Return (X, Y) of the center of cell containing provided text 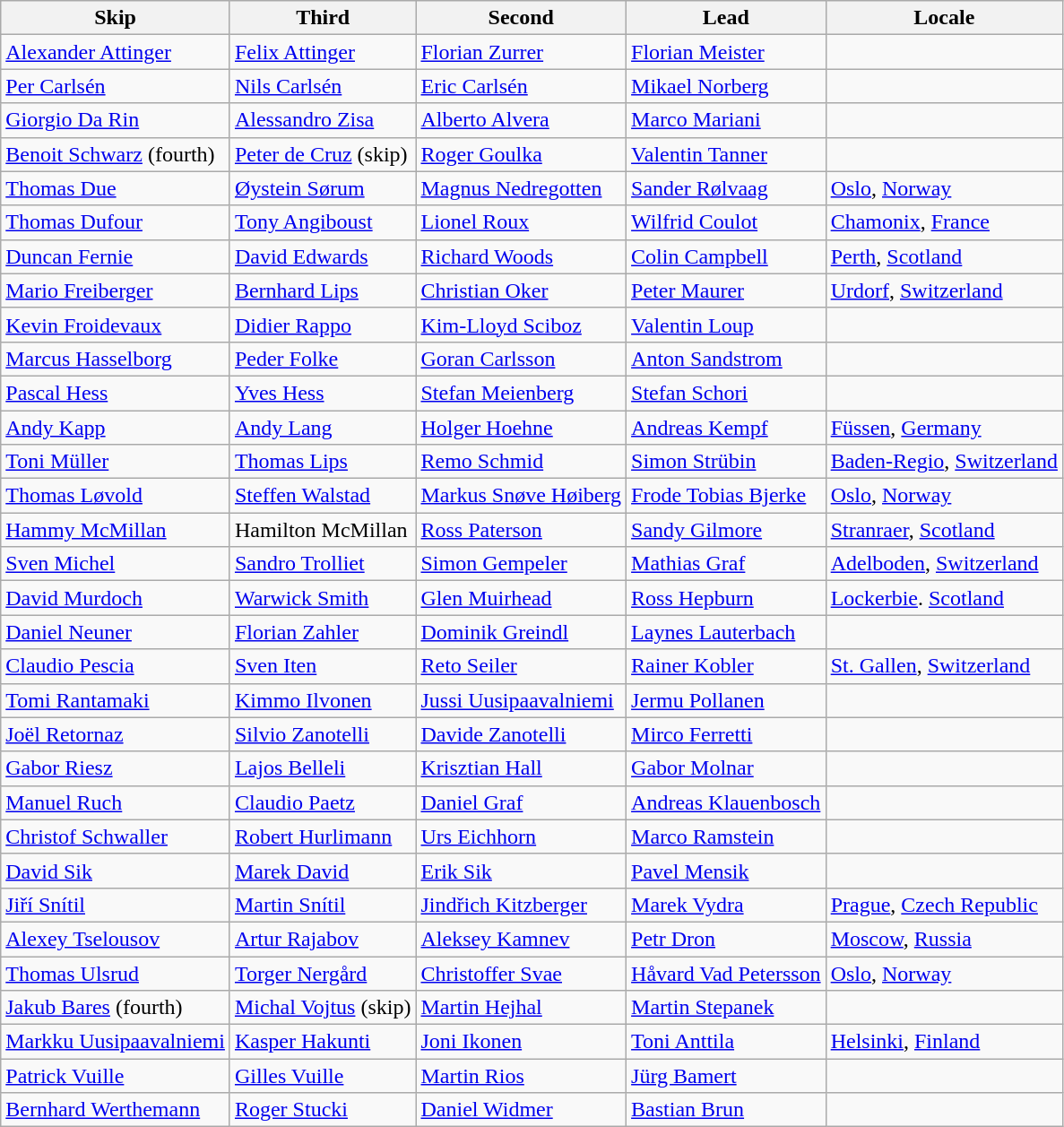
Gilles Vuille (323, 1076)
Joël Retornaz (116, 734)
Reto Seiler (522, 666)
Stefan Meienberg (522, 393)
Marek Vydra (726, 905)
Adelboden, Switzerland (944, 564)
Prague, Czech Republic (944, 905)
Toni Müller (116, 462)
Füssen, Germany (944, 428)
Valentin Loup (726, 325)
Gabor Riesz (116, 768)
Baden-Regio, Switzerland (944, 462)
Daniel Graf (522, 802)
Sven Michel (116, 564)
Thomas Dufour (116, 222)
Tomi Rantamaki (116, 700)
Mikael Norberg (726, 86)
Martin Stepanek (726, 1008)
St. Gallen, Switzerland (944, 666)
Marcus Hasselborg (116, 359)
Stefan Schori (726, 393)
Erik Sik (522, 871)
Jürg Bamert (726, 1076)
Richard Woods (522, 256)
Simon Gempeler (522, 564)
Urs Eichhorn (522, 837)
Peder Folke (323, 359)
Giorgio Da Rin (116, 120)
Locale (944, 18)
Aleksey Kamnev (522, 939)
Thomas Lips (323, 462)
Nils Carlsén (323, 86)
Stranraer, Scotland (944, 530)
Andy Kapp (116, 428)
Helsinki, Finland (944, 1042)
Bernhard Lips (323, 290)
Valentin Tanner (726, 154)
David Sik (116, 871)
Pascal Hess (116, 393)
Joni Ikonen (522, 1042)
Silvio Zanotelli (323, 734)
Claudio Pescia (116, 666)
Rainer Kobler (726, 666)
Mathias Graf (726, 564)
Alexander Attinger (116, 52)
David Edwards (323, 256)
Duncan Fernie (116, 256)
Third (323, 18)
Lajos Belleli (323, 768)
Florian Zurrer (522, 52)
Warwick Smith (323, 598)
Mirco Ferretti (726, 734)
Michal Vojtus (skip) (323, 1008)
Hamilton McMillan (323, 530)
Marek David (323, 871)
Alessandro Zisa (323, 120)
Thomas Due (116, 188)
Artur Rajabov (323, 939)
Martin Rios (522, 1076)
Jindřich Kitzberger (522, 905)
Martin Snítil (323, 905)
Martin Hejhal (522, 1008)
Bernhard Werthemann (116, 1110)
Kim-Lloyd Sciboz (522, 325)
Davide Zanotelli (522, 734)
Marco Ramstein (726, 837)
Daniel Widmer (522, 1110)
Jakub Bares (fourth) (116, 1008)
Claudio Paetz (323, 802)
Thomas Løvold (116, 496)
Peter de Cruz (skip) (323, 154)
Pavel Mensik (726, 871)
Alberto Alvera (522, 120)
Tony Angiboust (323, 222)
Remo Schmid (522, 462)
Jussi Uusipaavalniemi (522, 700)
Glen Muirhead (522, 598)
Håvard Vad Petersson (726, 973)
Christoffer Svae (522, 973)
Sandy Gilmore (726, 530)
Lead (726, 18)
Christian Oker (522, 290)
Sven Iten (323, 666)
Gabor Molnar (726, 768)
Chamonix, France (944, 222)
Alexey Tselousov (116, 939)
Roger Goulka (522, 154)
Roger Stucki (323, 1110)
Simon Strübin (726, 462)
David Murdoch (116, 598)
Second (522, 18)
Andreas Klauenbosch (726, 802)
Moscow, Russia (944, 939)
Manuel Ruch (116, 802)
Urdorf, Switzerland (944, 290)
Goran Carlsson (522, 359)
Per Carlsén (116, 86)
Christof Schwaller (116, 837)
Eric Carlsén (522, 86)
Thomas Ulsrud (116, 973)
Marco Mariani (726, 120)
Lionel Roux (522, 222)
Patrick Vuille (116, 1076)
Jiří Snítil (116, 905)
Steffen Walstad (323, 496)
Andy Lang (323, 428)
Yves Hess (323, 393)
Felix Attinger (323, 52)
Krisztian Hall (522, 768)
Jermu Pollanen (726, 700)
Toni Anttila (726, 1042)
Andreas Kempf (726, 428)
Colin Campbell (726, 256)
Magnus Nedregotten (522, 188)
Anton Sandstrom (726, 359)
Kasper Hakunti (323, 1042)
Petr Dron (726, 939)
Didier Rappo (323, 325)
Mario Freiberger (116, 290)
Markku Uusipaavalniemi (116, 1042)
Wilfrid Coulot (726, 222)
Torger Nergård (323, 973)
Øystein Sørum (323, 188)
Peter Maurer (726, 290)
Perth, Scotland (944, 256)
Ross Paterson (522, 530)
Florian Zahler (323, 632)
Bastian Brun (726, 1110)
Hammy McMillan (116, 530)
Daniel Neuner (116, 632)
Lockerbie. Scotland (944, 598)
Florian Meister (726, 52)
Markus Snøve Høiberg (522, 496)
Dominik Greindl (522, 632)
Skip (116, 18)
Sander Rølvaag (726, 188)
Robert Hurlimann (323, 837)
Sandro Trolliet (323, 564)
Benoit Schwarz (fourth) (116, 154)
Holger Hoehne (522, 428)
Kevin Froidevaux (116, 325)
Frode Tobias Bjerke (726, 496)
Ross Hepburn (726, 598)
Kimmo Ilvonen (323, 700)
Laynes Lauterbach (726, 632)
